Extract the [X, Y] coordinate from the center of the cell holding the provided text.  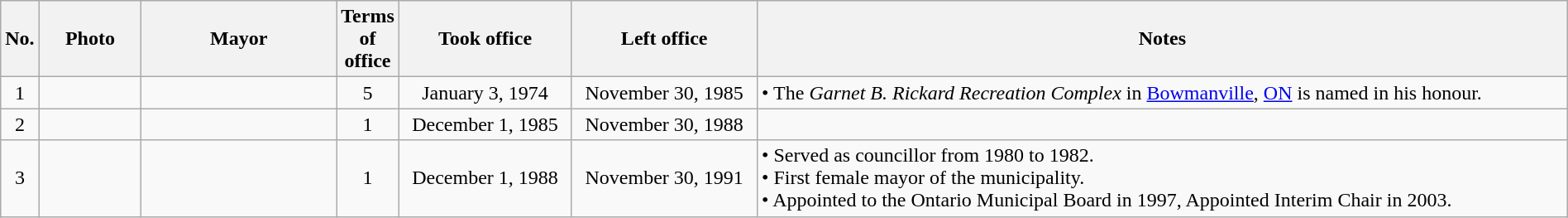
December 1, 1985 [485, 124]
Left office [665, 39]
No. [20, 39]
November 30, 1988 [665, 124]
Terms of office [368, 39]
• The Garnet B. Rickard Recreation Complex in Bowmanville, ON is named in his honour. [1163, 93]
5 [368, 93]
2 [20, 124]
Mayor [239, 39]
November 30, 1991 [665, 178]
3 [20, 178]
November 30, 1985 [665, 93]
Photo [90, 39]
December 1, 1988 [485, 178]
January 3, 1974 [485, 93]
Took office [485, 39]
Notes [1163, 39]
